Detect which cell encompasses the target text, then output its (x, y) center coordinate. 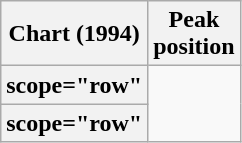
Peakposition (194, 34)
Chart (1994) (74, 34)
